Extract the [x, y] coordinate from the center of the cell holding the provided text.  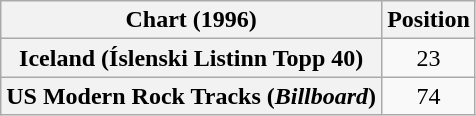
Position [429, 20]
74 [429, 96]
23 [429, 58]
Chart (1996) [192, 20]
US Modern Rock Tracks (Billboard) [192, 96]
Iceland (Íslenski Listinn Topp 40) [192, 58]
